From the cell containing the given text, extract its center point as [x, y] coordinate. 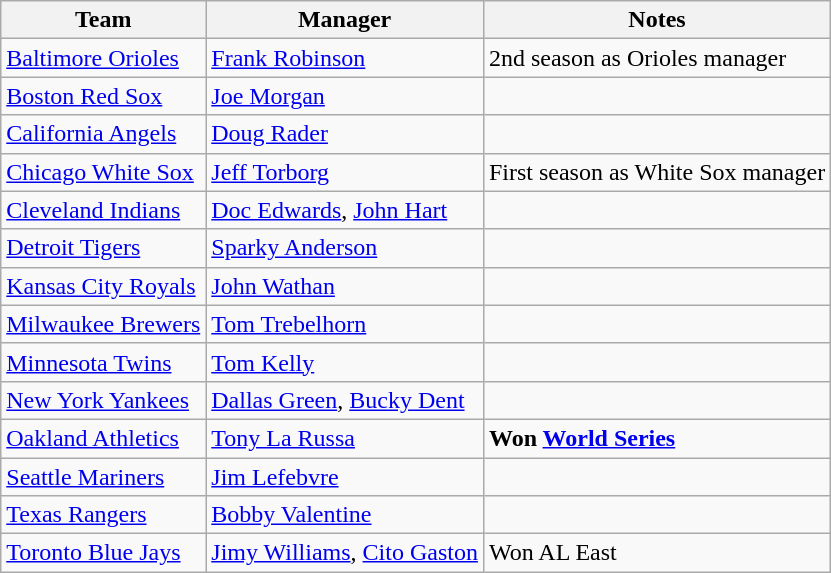
Tom Trebelhorn [345, 324]
First season as White Sox manager [656, 172]
Notes [656, 20]
Toronto Blue Jays [104, 553]
Team [104, 20]
Boston Red Sox [104, 96]
John Wathan [345, 286]
Jeff Torborg [345, 172]
Milwaukee Brewers [104, 324]
Tony La Russa [345, 438]
Manager [345, 20]
Bobby Valentine [345, 515]
Frank Robinson [345, 58]
Texas Rangers [104, 515]
Detroit Tigers [104, 248]
Minnesota Twins [104, 362]
Tom Kelly [345, 362]
Dallas Green, Bucky Dent [345, 400]
Seattle Mariners [104, 477]
Joe Morgan [345, 96]
Won World Series [656, 438]
Doc Edwards, John Hart [345, 210]
2nd season as Orioles manager [656, 58]
California Angels [104, 134]
Jim Lefebvre [345, 477]
Baltimore Orioles [104, 58]
New York Yankees [104, 400]
Doug Rader [345, 134]
Jimy Williams, Cito Gaston [345, 553]
Oakland Athletics [104, 438]
Cleveland Indians [104, 210]
Chicago White Sox [104, 172]
Sparky Anderson [345, 248]
Won AL East [656, 553]
Kansas City Royals [104, 286]
